Find where the given text appears and provide that cell's center as [X, Y] coordinate. 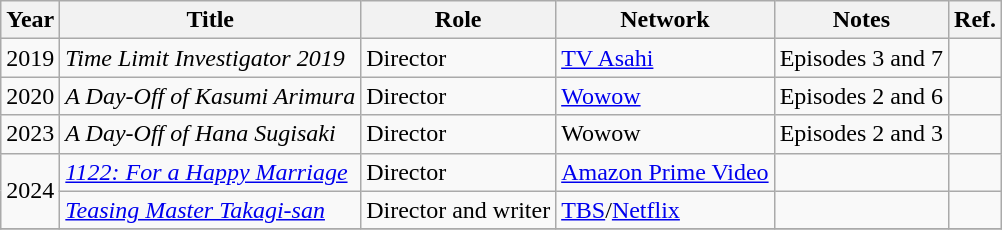
TV Asahi [665, 58]
Title [210, 20]
Notes [861, 20]
1122: For a Happy Marriage [210, 172]
Amazon Prime Video [665, 172]
Episodes 3 and 7 [861, 58]
Network [665, 20]
TBS/Netflix [665, 210]
Time Limit Investigator 2019 [210, 58]
A Day-Off of Hana Sugisaki [210, 134]
2019 [30, 58]
Role [458, 20]
2024 [30, 191]
Director and writer [458, 210]
Teasing Master Takagi-san [210, 210]
Year [30, 20]
Episodes 2 and 3 [861, 134]
2020 [30, 96]
Ref. [976, 20]
A Day-Off of Kasumi Arimura [210, 96]
Episodes 2 and 6 [861, 96]
2023 [30, 134]
